Search for the cell housing the specified text and yield its (x, y) center coordinate. 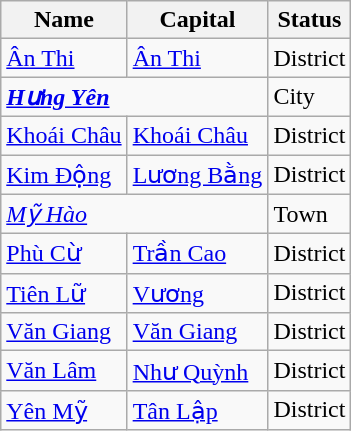
Phù Cừ (64, 254)
Như Quỳnh (198, 371)
Lương Bằng (198, 174)
Hưng Yên (134, 97)
Trần Cao (198, 254)
Tiên Lữ (64, 293)
Yên Mỹ (64, 410)
City (310, 97)
Vương (198, 293)
Văn Lâm (64, 371)
Capital (198, 20)
Name (64, 20)
Status (310, 20)
Mỹ Hào (134, 214)
Kim Động (64, 174)
Tân Lập (198, 410)
Town (310, 214)
